Output the (X, Y) coordinate of the center of the cell containing the given text.  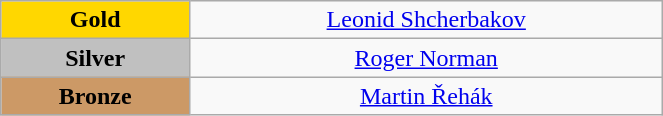
Gold (96, 20)
Bronze (96, 96)
Martin Řehák (426, 96)
Leonid Shcherbakov (426, 20)
Silver (96, 58)
Roger Norman (426, 58)
